Determine the [X, Y] coordinate at the center of the cell enclosing the given text.  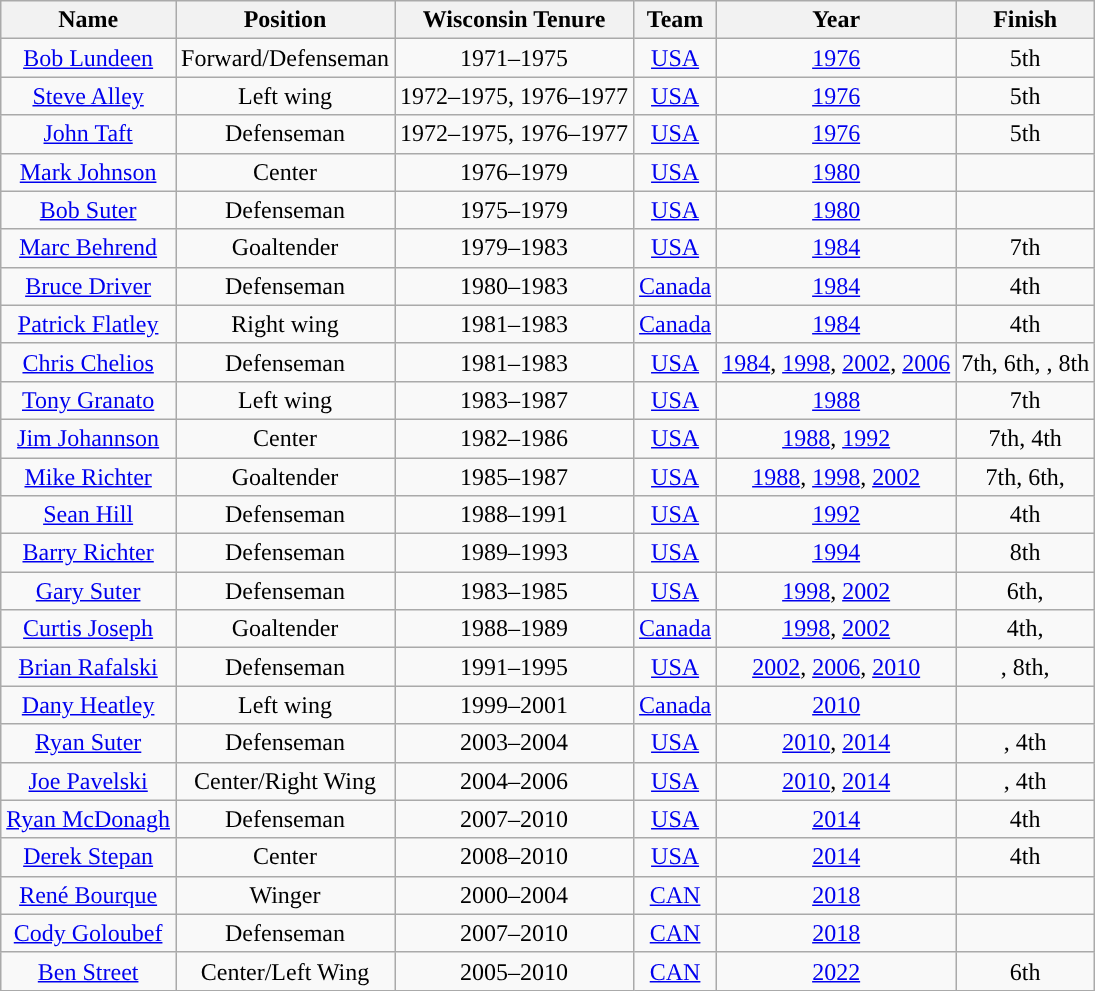
2004–2006 [514, 781]
2008–2010 [514, 857]
Year [836, 20]
1999–2001 [514, 705]
Bob Suter [88, 210]
Patrick Flatley [88, 324]
, 8th, [1026, 667]
Right wing [286, 324]
1992 [836, 515]
Center/Left Wing [286, 971]
Jim Johannson [88, 438]
1988 [836, 400]
1985–1987 [514, 477]
1991–1995 [514, 667]
Team [676, 20]
1976–1979 [514, 172]
7th, 4th [1026, 438]
2005–2010 [514, 971]
4th, [1026, 629]
6th, [1026, 591]
2010 [836, 705]
6th [1026, 971]
Brian Rafalski [88, 667]
Ryan Suter [88, 743]
Cody Goloubef [88, 933]
1982–1986 [514, 438]
Gary Suter [88, 591]
Ben Street [88, 971]
Center/Right Wing [286, 781]
Curtis Joseph [88, 629]
1988–1991 [514, 515]
7th, 6th, [1026, 477]
Sean Hill [88, 515]
2022 [836, 971]
1979–1983 [514, 248]
Chris Chelios [88, 362]
Wisconsin Tenure [514, 20]
1989–1993 [514, 553]
1975–1979 [514, 210]
John Taft [88, 134]
1984, 1998, 2002, 2006 [836, 362]
Mike Richter [88, 477]
1988, 1998, 2002 [836, 477]
1988, 1992 [836, 438]
1983–1987 [514, 400]
Bruce Driver [88, 286]
1994 [836, 553]
Position [286, 20]
Derek Stepan [88, 857]
Winger [286, 895]
Finish [1026, 20]
Joe Pavelski [88, 781]
Tony Granato [88, 400]
Barry Richter [88, 553]
Name [88, 20]
2002, 2006, 2010 [836, 667]
7th, 6th, , 8th [1026, 362]
1988–1989 [514, 629]
Steve Alley [88, 96]
Marc Behrend [88, 248]
René Bourque [88, 895]
Dany Heatley [88, 705]
1971–1975 [514, 58]
Ryan McDonagh [88, 819]
Mark Johnson [88, 172]
Forward/Defenseman [286, 58]
1983–1985 [514, 591]
8th [1026, 553]
2003–2004 [514, 743]
2000–2004 [514, 895]
Bob Lundeen [88, 58]
1980–1983 [514, 286]
